Detect which cell encompasses the target text, then output its (x, y) center coordinate. 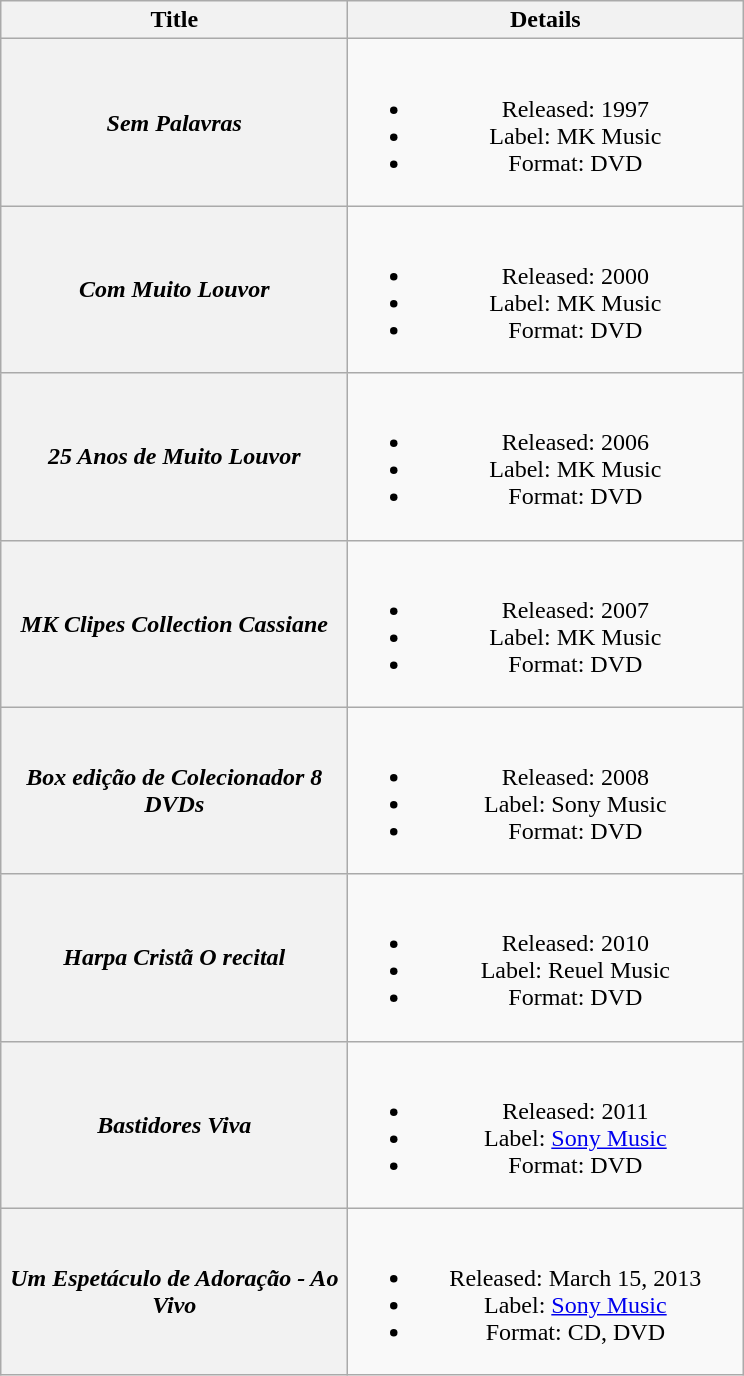
Released: 2010Label: Reuel MusicFormat: DVD (546, 958)
Released: March 15, 2013Label: Sony MusicFormat: CD, DVD (546, 1292)
MK Clipes Collection Cassiane (174, 624)
Details (546, 20)
Sem Palavras (174, 122)
Released: 2008Label: Sony MusicFormat: DVD (546, 790)
Released: 2007Label: MK MusicFormat: DVD (546, 624)
Harpa Cristã O recital (174, 958)
Bastidores Viva (174, 1124)
Released: 2000Label: MK MusicFormat: DVD (546, 290)
Released: 2011Label: Sony MusicFormat: DVD (546, 1124)
Box edição de Colecionador 8 DVDs (174, 790)
Released: 1997Label: MK MusicFormat: DVD (546, 122)
Com Muito Louvor (174, 290)
Um Espetáculo de Adoração - Ao Vivo (174, 1292)
Title (174, 20)
25 Anos de Muito Louvor (174, 456)
Released: 2006Label: MK MusicFormat: DVD (546, 456)
